Locate the cell with the specified text and output its (x, y) center coordinate. 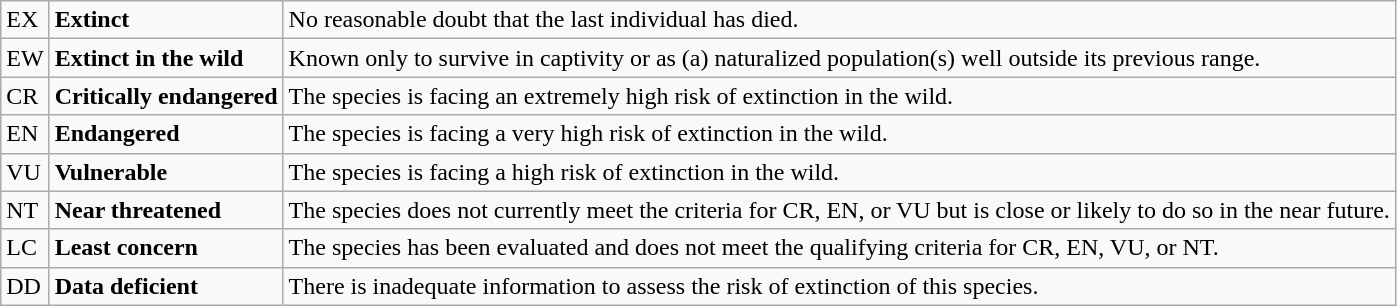
Near threatened (166, 210)
The species is facing a high risk of extinction in the wild. (839, 172)
Vulnerable (166, 172)
The species has been evaluated and does not meet the qualifying criteria for CR, EN, VU, or NT. (839, 248)
The species does not currently meet the criteria for CR, EN, or VU but is close or likely to do so in the near future. (839, 210)
Critically endangered (166, 96)
Extinct (166, 20)
There is inadequate information to assess the risk of extinction of this species. (839, 286)
Known only to survive in captivity or as (a) naturalized population(s) well outside its previous range. (839, 58)
Endangered (166, 134)
EN (25, 134)
CR (25, 96)
EW (25, 58)
The species is facing an extremely high risk of extinction in the wild. (839, 96)
EX (25, 20)
Extinct in the wild (166, 58)
The species is facing a very high risk of extinction in the wild. (839, 134)
Least concern (166, 248)
LC (25, 248)
NT (25, 210)
Data deficient (166, 286)
VU (25, 172)
No reasonable doubt that the last individual has died. (839, 20)
DD (25, 286)
